Find where the given text appears and provide that cell's center as [x, y] coordinate. 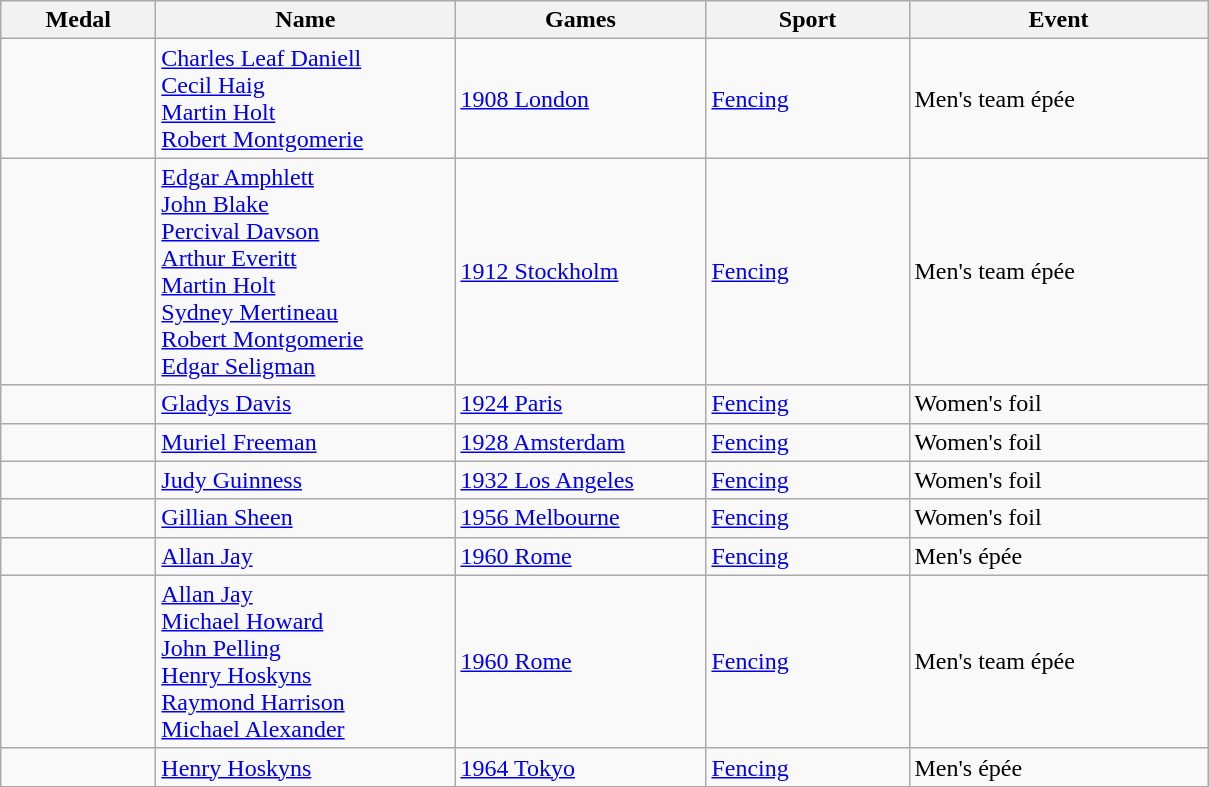
Judy Guinness [306, 480]
Sport [808, 20]
1924 Paris [580, 404]
Edgar Amphlett John Blake Percival Davson Arthur Everitt Martin Holt Sydney Mertineau Robert Montgomerie Edgar Seligman [306, 272]
1964 Tokyo [580, 767]
Medal [78, 20]
Muriel Freeman [306, 442]
Henry Hoskyns [306, 767]
1908 London [580, 98]
Games [580, 20]
Event [1058, 20]
1932 Los Angeles [580, 480]
Allan JayMichael HowardJohn PellingHenry HoskynsRaymond HarrisonMichael Alexander [306, 662]
Allan Jay [306, 556]
1956 Melbourne [580, 518]
Charles Leaf Daniell Cecil Haig Martin Holt Robert Montgomerie [306, 98]
1928 Amsterdam [580, 442]
Gladys Davis [306, 404]
1912 Stockholm [580, 272]
Name [306, 20]
Gillian Sheen [306, 518]
